Extract the (x, y) coordinate from the center of the cell holding the provided text.  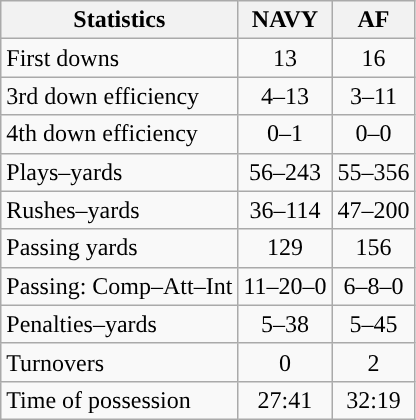
Passing: Comp–Att–Int (120, 286)
5–45 (374, 324)
6–8–0 (374, 286)
27:41 (285, 400)
32:19 (374, 400)
0–0 (374, 134)
55–356 (374, 172)
11–20–0 (285, 286)
Passing yards (120, 248)
47–200 (374, 210)
NAVY (285, 20)
Plays–yards (120, 172)
13 (285, 58)
AF (374, 20)
Time of possession (120, 400)
5–38 (285, 324)
4th down efficiency (120, 134)
156 (374, 248)
0 (285, 362)
First downs (120, 58)
3–11 (374, 96)
2 (374, 362)
4–13 (285, 96)
56–243 (285, 172)
129 (285, 248)
16 (374, 58)
Penalties–yards (120, 324)
36–114 (285, 210)
3rd down efficiency (120, 96)
0–1 (285, 134)
Turnovers (120, 362)
Statistics (120, 20)
Rushes–yards (120, 210)
